Return [x, y] of the center of cell containing provided text 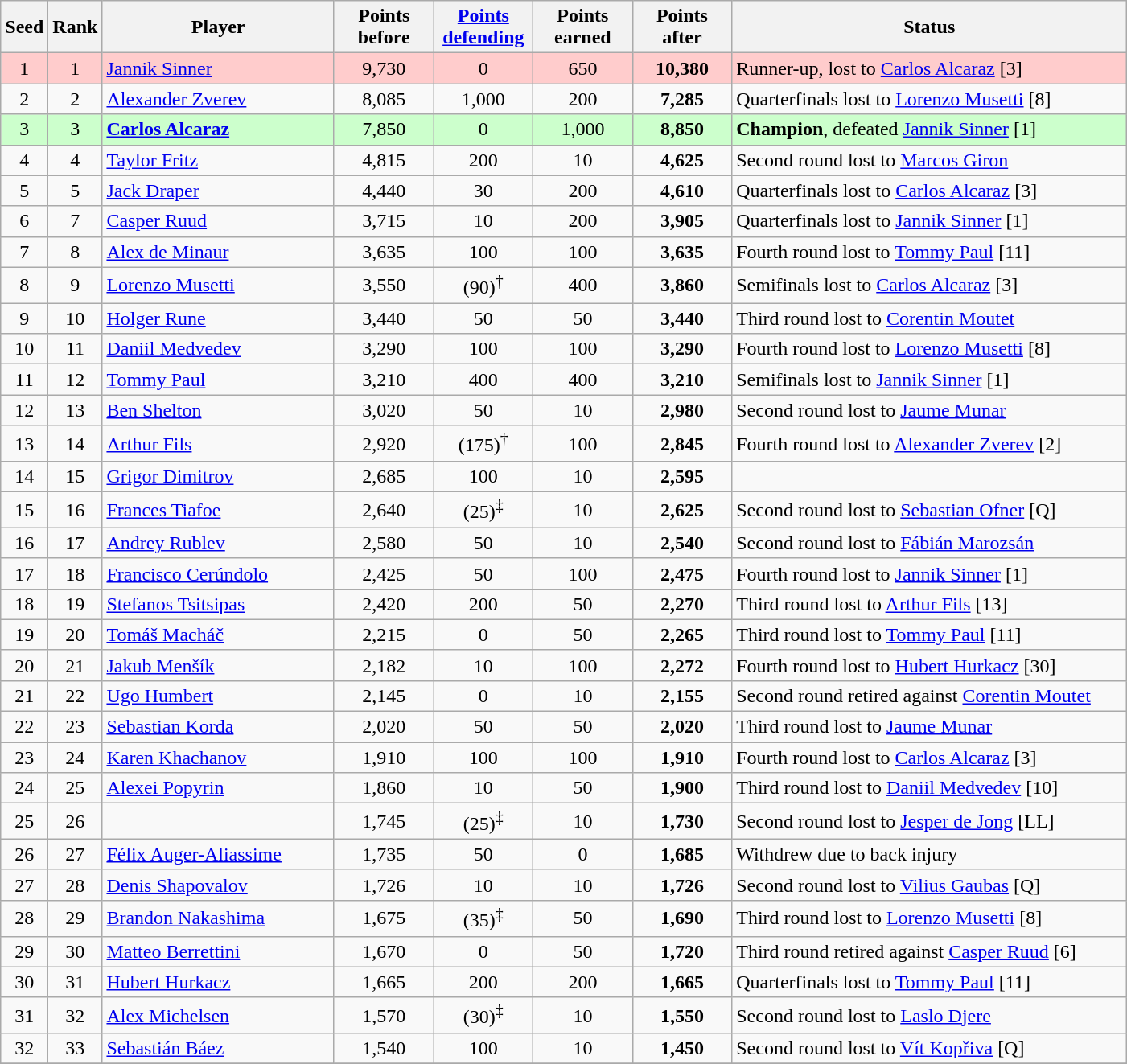
(35)‡ [483, 918]
1,860 [384, 788]
2,270 [682, 604]
2,980 [682, 410]
Karen Khachanov [219, 758]
1,745 [384, 822]
(175)† [483, 444]
2,595 [682, 477]
Third round lost to Daniil Medvedev [10] [930, 788]
1,735 [384, 854]
Quarterfinals lost to Lorenzo Musetti [8] [930, 99]
Quarterfinals lost to Jannik Sinner [1] [930, 221]
Status [930, 27]
Hubert Hurkacz [219, 982]
3,715 [384, 221]
2,145 [384, 696]
Casper Ruud [219, 221]
Jannik Sinner [219, 68]
1,685 [682, 854]
Second round lost to Laslo Djere [930, 1015]
33 [76, 1049]
Daniil Medvedev [219, 349]
Ugo Humbert [219, 696]
Champion, defeated Jannik Sinner [1] [930, 129]
Third round lost to Tommy Paul [11] [930, 635]
2,475 [682, 573]
1,900 [682, 788]
Second round lost to Jaume Munar [930, 410]
3,550 [384, 285]
Tomáš Macháč [219, 635]
Points after [682, 27]
Quarterfinals lost to Tommy Paul [11] [930, 982]
Francisco Cerúndolo [219, 573]
Sebastian Korda [219, 727]
Fourth round lost to Hubert Hurkacz [30] [930, 665]
Ben Shelton [219, 410]
4,815 [384, 160]
2,625 [682, 510]
Withdrew due to back injury [930, 854]
2,155 [682, 696]
Second round lost to Vít Kopřiva [Q] [930, 1049]
Matteo Berrettini [219, 951]
Fourth round lost to Alexander Zverev [2] [930, 444]
Tommy Paul [219, 380]
Fourth round lost to Jannik Sinner [1] [930, 573]
Points defending [483, 27]
Frances Tiafoe [219, 510]
2,640 [384, 510]
1,540 [384, 1049]
4,440 [384, 191]
6 [24, 221]
650 [583, 68]
Jakub Menšík [219, 665]
Alexei Popyrin [219, 788]
1,570 [384, 1015]
2,580 [384, 543]
Denis Shapovalov [219, 885]
Taylor Fritz [219, 160]
Points earned [583, 27]
Player [219, 27]
4,625 [682, 160]
Runner-up, lost to Carlos Alcaraz [3] [930, 68]
Third round lost to Lorenzo Musetti [8] [930, 918]
Seed [24, 27]
2,685 [384, 477]
Third round retired against Casper Ruud [6] [930, 951]
Carlos Alcaraz [219, 129]
2,265 [682, 635]
2,272 [682, 665]
7,850 [384, 129]
7,285 [682, 99]
Semifinals lost to Jannik Sinner [1] [930, 380]
Third round lost to Jaume Munar [930, 727]
4,610 [682, 191]
2,425 [384, 573]
Alexander Zverev [219, 99]
Points before [384, 27]
Fourth round lost to Lorenzo Musetti [8] [930, 349]
Holger Rune [219, 318]
8,085 [384, 99]
Jack Draper [219, 191]
Grigor Dimitrov [219, 477]
Fourth round lost to Tommy Paul [11] [930, 252]
Second round lost to Sebastian Ofner [Q] [930, 510]
9,730 [384, 68]
(90)† [483, 285]
1,720 [682, 951]
Alex de Minaur [219, 252]
Second round retired against Corentin Moutet [930, 696]
10,380 [682, 68]
Fourth round lost to Carlos Alcaraz [3] [930, 758]
1,675 [384, 918]
Third round lost to Corentin Moutet [930, 318]
2,845 [682, 444]
3,905 [682, 221]
3,020 [384, 410]
1,730 [682, 822]
(30)‡ [483, 1015]
Arthur Fils [219, 444]
Andrey Rublev [219, 543]
1,550 [682, 1015]
Quarterfinals lost to Carlos Alcaraz [3] [930, 191]
Lorenzo Musetti [219, 285]
3,860 [682, 285]
1,670 [384, 951]
Semifinals lost to Carlos Alcaraz [3] [930, 285]
Alex Michelsen [219, 1015]
Second round lost to Jesper de Jong [LL] [930, 822]
2,215 [384, 635]
Rank [76, 27]
Brandon Nakashima [219, 918]
1,690 [682, 918]
2,182 [384, 665]
1,450 [682, 1049]
2,420 [384, 604]
Second round lost to Marcos Giron [930, 160]
Stefanos Tsitsipas [219, 604]
Second round lost to Fábián Marozsán [930, 543]
Second round lost to Vilius Gaubas [Q] [930, 885]
Félix Auger-Aliassime [219, 854]
8,850 [682, 129]
2,540 [682, 543]
Sebastián Báez [219, 1049]
2,920 [384, 444]
Third round lost to Arthur Fils [13] [930, 604]
